Return the [x, y] coordinate for the center point of the cell that contains the specified text.  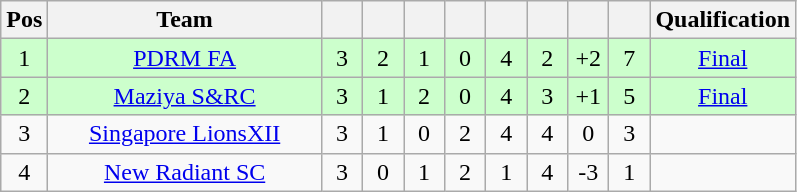
7 [630, 58]
+1 [588, 96]
Qualification [723, 20]
New Radiant SC [185, 172]
Team [185, 20]
Pos [24, 20]
Singapore LionsXII [185, 134]
PDRM FA [185, 58]
+2 [588, 58]
5 [630, 96]
-3 [588, 172]
Maziya S&RC [185, 96]
